From the cell containing the given text, extract its center point as [x, y] coordinate. 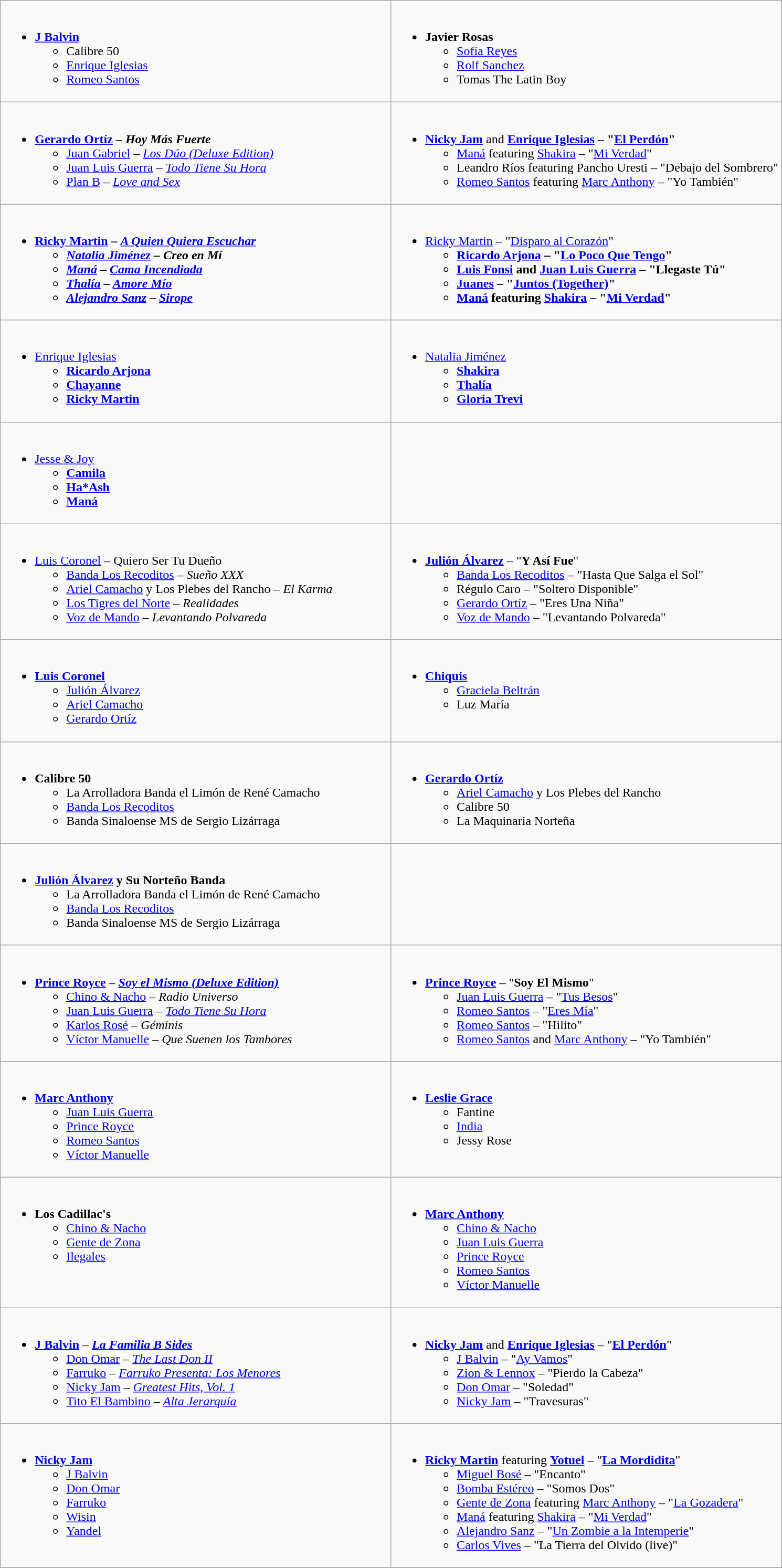
ChiquisGraciela BeltránLuz María [586, 691]
Enrique IglesiasRicardo ArjonaChayanneRicky Martin [196, 371]
Marc AnthonyJuan Luis GuerraPrince RoyceRomeo SantosVíctor Manuelle [196, 1119]
Calibre 50La Arrolladora Banda el Limón de René CamachoBanda Los RecoditosBanda Sinaloense MS de Sergio Lizárraga [196, 792]
Nicky JamJ BalvinDon OmarFarrukoWisinYandel [196, 1496]
Gerardo OrtízAriel Camacho y Los Plebes del RanchoCalibre 50La Maquinaria Norteña [586, 792]
Nicky Jam and Enrique Iglesias – "El Perdón"J Balvin – "Ay Vamos"Zion & Lennox – "Pierdo la Cabeza"Don Omar – "Soledad"Nicky Jam – "Travesuras" [586, 1365]
Los Cadillac'sChino & NachoGente de ZonaIlegales [196, 1242]
Julión Álvarez y Su Norteño BandaLa Arrolladora Banda el Limón de René CamachoBanda Los RecoditosBanda Sinaloense MS de Sergio Lizárraga [196, 894]
J BalvinCalibre 50Enrique IglesiasRomeo Santos [196, 51]
Gerardo Ortíz – Hoy Más FuerteJuan Gabriel – Los Dúo (Deluxe Edition)Juan Luis Guerra – Todo Tiene Su HoraPlan B – Love and Sex [196, 153]
Marc AnthonyChino & NachoJuan Luis GuerraPrince RoyceRomeo SantosVíctor Manuelle [586, 1242]
Jesse & JoyCamilaHa*AshManá [196, 473]
Luis CoronelJulión ÁlvarezAriel CamachoGerardo Ortíz [196, 691]
Javier RosasSofía ReyesRolf SanchezTomas The Latin Boy [586, 51]
Leslie GraceFantineIndiaJessy Rose [586, 1119]
Natalia JiménezShakiraThalíaGloria Trevi [586, 371]
Ricky Martin – A Quien Quiera EscucharNatalia Jiménez – Creo en MíManá – Cama IncendiadaThalía – Amore MíoAlejandro Sanz – Sirope [196, 262]
